Provide the [x, y] coordinate of the cell's center where the given text is located.  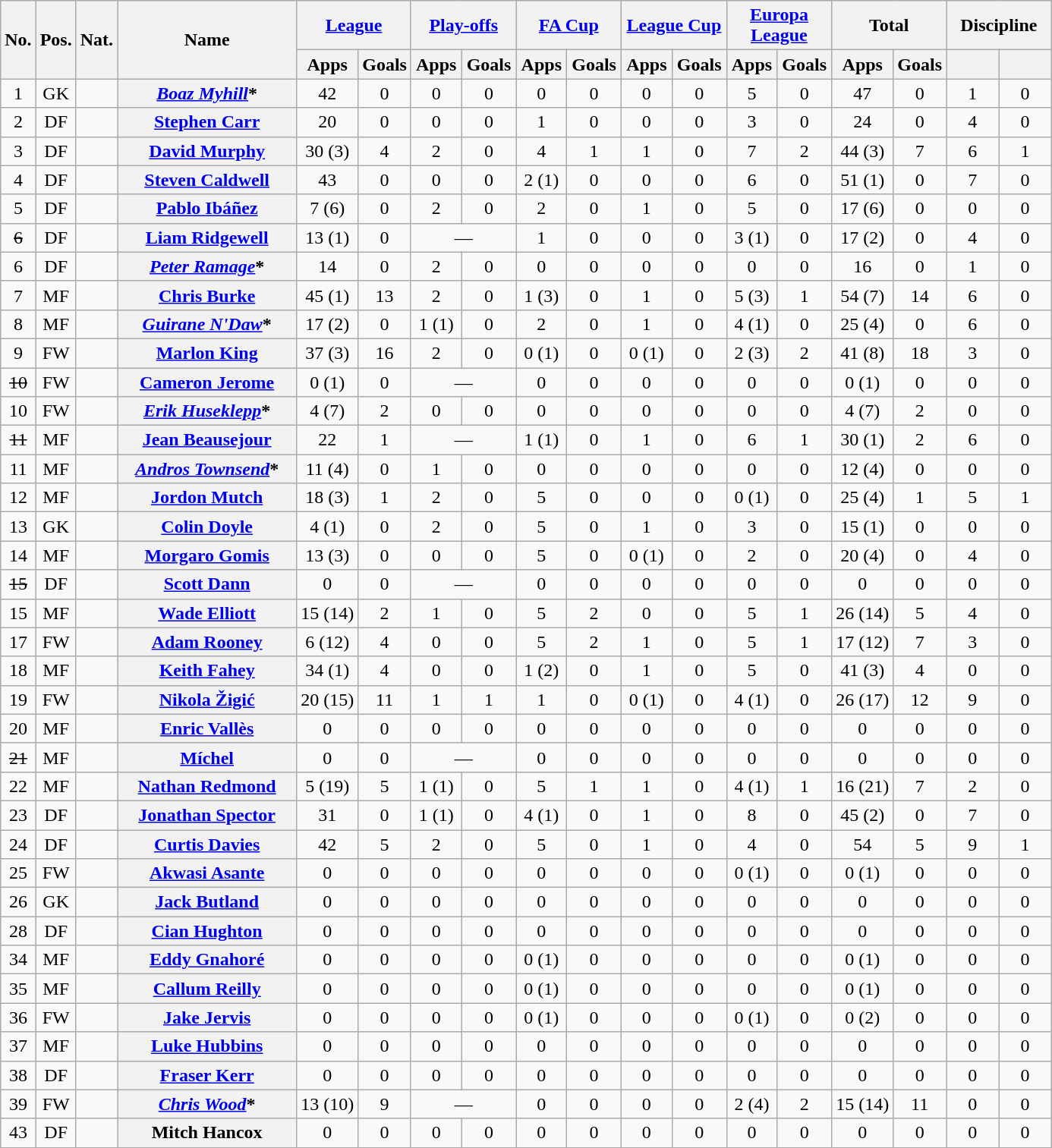
30 (1) [862, 440]
39 [18, 1104]
Stephen Carr [207, 122]
1 (2) [542, 671]
Name [207, 39]
26 [18, 902]
Cameron Jerome [207, 382]
Jake Jervis [207, 1017]
41 (8) [862, 353]
League [354, 26]
Europa League [779, 26]
League Cup [674, 26]
5 (3) [751, 295]
37 (3) [328, 353]
26 (14) [862, 613]
3 (1) [751, 237]
45 (1) [328, 295]
Steven Caldwell [207, 180]
20 (15) [328, 700]
51 (1) [862, 180]
2 (4) [751, 1104]
Luke Hubbins [207, 1046]
Mitch Hancox [207, 1133]
Nikola Žigić [207, 700]
Cian Hughton [207, 931]
36 [18, 1017]
Total [890, 26]
Eddy Gnahoré [207, 960]
Wade Elliott [207, 613]
34 [18, 960]
30 (3) [328, 151]
FA Cup [569, 26]
17 (6) [862, 209]
Andros Townsend* [207, 469]
Keith Fahey [207, 671]
Adam Rooney [207, 642]
Peter Ramage* [207, 266]
Pablo Ibáñez [207, 209]
15 (1) [862, 527]
Guirane N'Daw* [207, 324]
Boaz Myhill* [207, 93]
Enric Vallès [207, 728]
54 (7) [862, 295]
Nathan Redmond [207, 786]
David Murphy [207, 151]
7 (6) [328, 209]
Play-offs [463, 26]
Chris Wood* [207, 1104]
41 (3) [862, 671]
38 [18, 1075]
5 (19) [328, 786]
17 (12) [862, 642]
Erik Huseklepp* [207, 411]
Fraser Kerr [207, 1075]
2 (1) [542, 180]
19 [18, 700]
Discipline [999, 26]
18 (3) [328, 498]
Morgaro Gomis [207, 555]
54 [862, 844]
25 [18, 873]
Liam Ridgewell [207, 237]
11 (4) [328, 469]
Jean Beausejour [207, 440]
6 (12) [328, 642]
No. [18, 39]
16 (21) [862, 786]
Marlon King [207, 353]
17 [18, 642]
28 [18, 931]
Akwasi Asante [207, 873]
20 (4) [862, 555]
37 [18, 1046]
26 (17) [862, 700]
1 (3) [542, 295]
13 (10) [328, 1104]
Nat. [96, 39]
13 (3) [328, 555]
0 (2) [862, 1017]
2 (3) [751, 353]
Jack Butland [207, 902]
Colin Doyle [207, 527]
Jordon Mutch [207, 498]
Chris Burke [207, 295]
Pos. [56, 39]
Curtis Davies [207, 844]
34 (1) [328, 671]
12 (4) [862, 469]
Scott Dann [207, 584]
Míchel [207, 757]
31 [328, 815]
Callum Reilly [207, 989]
35 [18, 989]
45 (2) [862, 815]
23 [18, 815]
Jonathan Spector [207, 815]
13 (1) [328, 237]
47 [862, 93]
21 [18, 757]
44 (3) [862, 151]
